Detect which cell encompasses the target text, then output its [X, Y] center coordinate. 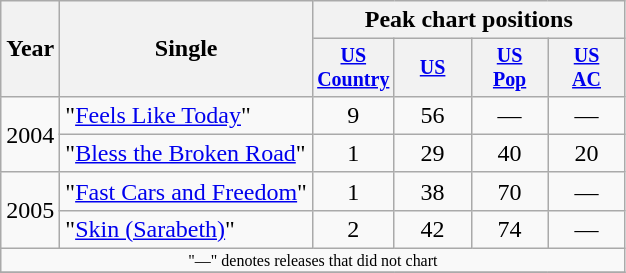
29 [432, 153]
"Fast Cars and Freedom" [186, 191]
Single [186, 49]
74 [510, 229]
70 [510, 191]
40 [510, 153]
US [432, 68]
"Feels Like Today" [186, 115]
US Country [353, 68]
9 [353, 115]
2 [353, 229]
USPop [510, 68]
"Bless the Broken Road" [186, 153]
"Skin (Sarabeth)" [186, 229]
2005 [30, 210]
Year [30, 49]
2004 [30, 134]
42 [432, 229]
USAC [586, 68]
38 [432, 191]
Peak chart positions [468, 20]
"—" denotes releases that did not chart [313, 261]
56 [432, 115]
20 [586, 153]
